Provide the (x, y) coordinate of the cell's center where the given text is located.  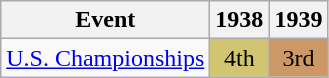
U.S. Championships (106, 58)
1939 (298, 20)
3rd (298, 58)
Event (106, 20)
1938 (240, 20)
4th (240, 58)
